Scan for the cell matching the given text and deliver its [x, y] coordinate at center. 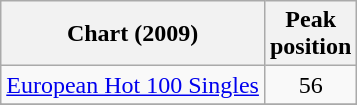
Peakposition [310, 34]
European Hot 100 Singles [133, 85]
Chart (2009) [133, 34]
56 [310, 85]
